Search for the cell housing the specified text and yield its (x, y) center coordinate. 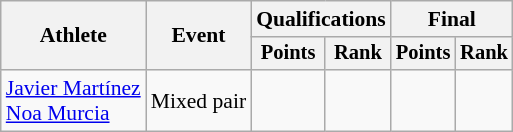
Event (198, 36)
Qualifications (321, 19)
Athlete (74, 36)
Mixed pair (198, 100)
Final (452, 19)
Javier MartínezNoa Murcia (74, 100)
